Return [X, Y] of the center of cell containing provided text 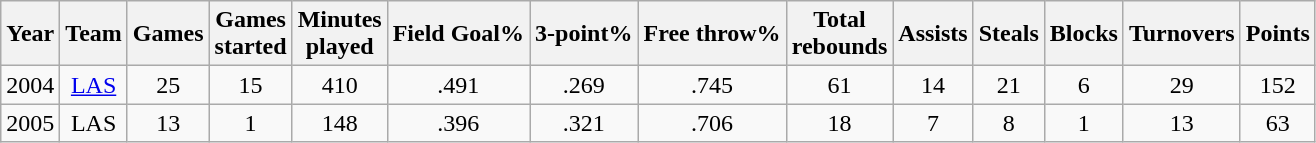
Steals [1008, 34]
2005 [30, 123]
410 [340, 85]
Assists [933, 34]
Blocks [1084, 34]
Games [168, 34]
.321 [584, 123]
.491 [458, 85]
.269 [584, 85]
Free throw% [712, 34]
Minutesplayed [340, 34]
Year [30, 34]
Team [94, 34]
6 [1084, 85]
18 [840, 123]
Turnovers [1182, 34]
Gamesstarted [250, 34]
.745 [712, 85]
Points [1278, 34]
148 [340, 123]
8 [1008, 123]
15 [250, 85]
152 [1278, 85]
14 [933, 85]
61 [840, 85]
21 [1008, 85]
25 [168, 85]
Totalrebounds [840, 34]
7 [933, 123]
.706 [712, 123]
63 [1278, 123]
3-point% [584, 34]
29 [1182, 85]
.396 [458, 123]
2004 [30, 85]
Field Goal% [458, 34]
